For the text-containing cell, return its midpoint in [x, y] coordinate format. 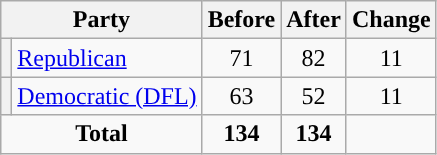
Party [102, 20]
Change [391, 20]
Total [102, 134]
After [314, 20]
52 [314, 96]
Democratic (DFL) [107, 96]
Republican [107, 58]
Before [242, 20]
82 [314, 58]
71 [242, 58]
63 [242, 96]
